Identify which cell holds the provided text, then report its [X, Y] central coordinate. 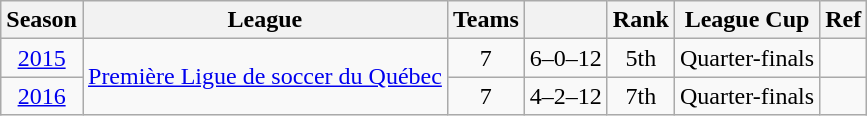
Season [42, 20]
2016 [42, 96]
6–0–12 [566, 58]
Rank [640, 20]
2015 [42, 58]
5th [640, 58]
7th [640, 96]
4–2–12 [566, 96]
Ref [844, 20]
League Cup [746, 20]
Teams [486, 20]
Première Ligue de soccer du Québec [264, 77]
League [264, 20]
